Return (x, y) of the center of cell containing provided text 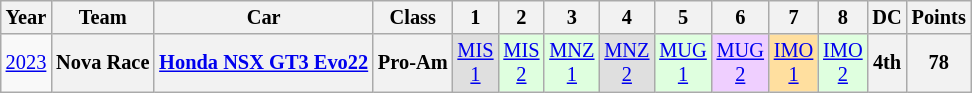
MIS2 (521, 63)
8 (842, 17)
Year (26, 17)
Car (264, 17)
IMO2 (842, 63)
Pro-Am (413, 63)
MNZ2 (626, 63)
3 (572, 17)
4 (626, 17)
78 (939, 63)
IMO1 (794, 63)
2023 (26, 63)
Nova Race (102, 63)
MUG2 (740, 63)
MNZ1 (572, 63)
6 (740, 17)
2 (521, 17)
5 (682, 17)
MUG1 (682, 63)
MIS1 (476, 63)
Points (939, 17)
Honda NSX GT3 Evo22 (264, 63)
DC (886, 17)
7 (794, 17)
1 (476, 17)
Team (102, 17)
4th (886, 63)
Class (413, 17)
